Find where the given text appears and provide that cell's center as [x, y] coordinate. 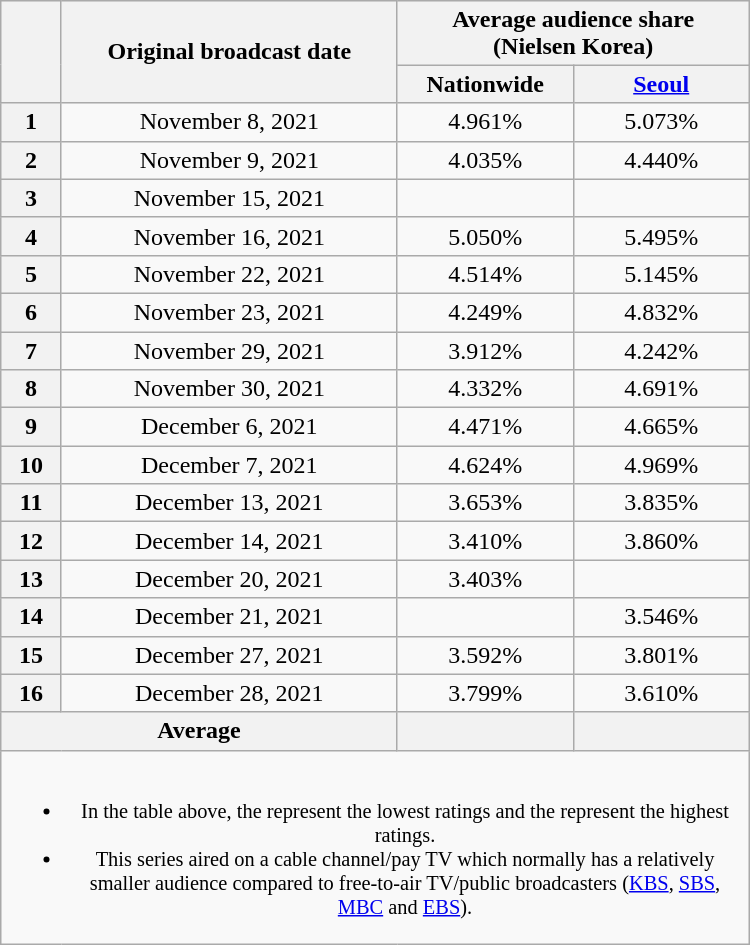
November 22, 2021 [229, 274]
6 [32, 312]
4 [32, 236]
3.410% [485, 541]
4.961% [485, 122]
Average [199, 731]
December 6, 2021 [229, 427]
4.249% [485, 312]
11 [32, 503]
December 7, 2021 [229, 465]
10 [32, 465]
December 27, 2021 [229, 655]
8 [32, 389]
December 13, 2021 [229, 503]
3.403% [485, 579]
Original broadcast date [229, 52]
5.145% [661, 274]
3.610% [661, 693]
4.665% [661, 427]
November 30, 2021 [229, 389]
4.332% [485, 389]
4.440% [661, 160]
5.495% [661, 236]
November 16, 2021 [229, 236]
November 9, 2021 [229, 160]
3.546% [661, 617]
14 [32, 617]
15 [32, 655]
November 8, 2021 [229, 122]
December 14, 2021 [229, 541]
4.969% [661, 465]
5.050% [485, 236]
7 [32, 351]
1 [32, 122]
Average audience share(Nielsen Korea) [573, 32]
9 [32, 427]
4.832% [661, 312]
3 [32, 198]
3.799% [485, 693]
December 28, 2021 [229, 693]
Nationwide [485, 84]
3.860% [661, 541]
4.624% [485, 465]
4.035% [485, 160]
3.592% [485, 655]
16 [32, 693]
12 [32, 541]
5.073% [661, 122]
December 21, 2021 [229, 617]
4.471% [485, 427]
November 15, 2021 [229, 198]
Seoul [661, 84]
4.242% [661, 351]
3.653% [485, 503]
December 20, 2021 [229, 579]
3.912% [485, 351]
November 29, 2021 [229, 351]
13 [32, 579]
November 23, 2021 [229, 312]
2 [32, 160]
5 [32, 274]
3.835% [661, 503]
3.801% [661, 655]
4.514% [485, 274]
4.691% [661, 389]
